Provide the [x, y] coordinate of the cell's center where the given text is located.  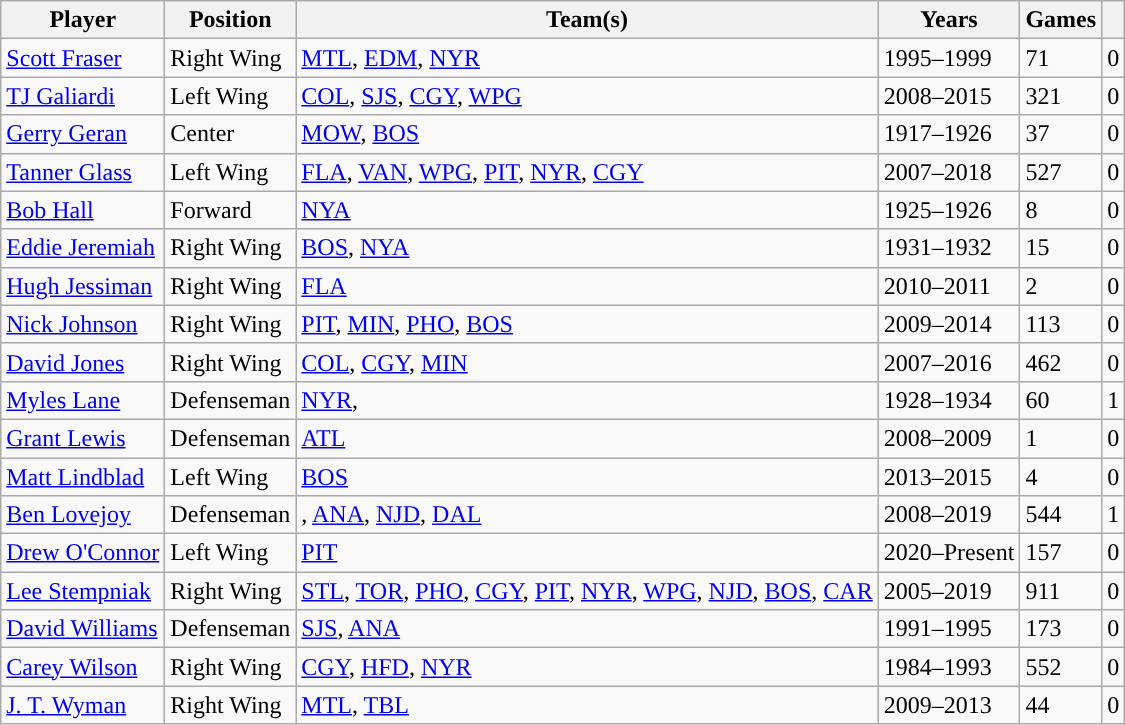
1984–1993 [949, 667]
BOS, NYA [587, 248]
Team(s) [587, 20]
Lee Stempniak [83, 591]
2008–2019 [949, 515]
Ben Lovejoy [83, 515]
, ANA, NJD, DAL [587, 515]
Hugh Jessiman [83, 286]
527 [1061, 172]
ATL [587, 438]
Grant Lewis [83, 438]
Drew O'Connor [83, 553]
173 [1061, 629]
Years [949, 20]
113 [1061, 324]
1925–1926 [949, 210]
1991–1995 [949, 629]
MTL, TBL [587, 705]
2010–2011 [949, 286]
COL, CGY, MIN [587, 362]
Forward [230, 210]
2 [1061, 286]
FLA, VAN, WPG, PIT, NYR, CGY [587, 172]
2008–2009 [949, 438]
2009–2014 [949, 324]
SJS, ANA [587, 629]
37 [1061, 134]
2007–2016 [949, 362]
PIT, MIN, PHO, BOS [587, 324]
462 [1061, 362]
1928–1934 [949, 400]
David Jones [83, 362]
2008–2015 [949, 96]
Gerry Geran [83, 134]
COL, SJS, CGY, WPG [587, 96]
Bob Hall [83, 210]
1917–1926 [949, 134]
Player [83, 20]
CGY, HFD, NYR [587, 667]
911 [1061, 591]
NYR, [587, 400]
Scott Fraser [83, 58]
Center [230, 134]
2020–Present [949, 553]
MTL, EDM, NYR [587, 58]
STL, TOR, PHO, CGY, PIT, NYR, WPG, NJD, BOS, CAR [587, 591]
321 [1061, 96]
Tanner Glass [83, 172]
4 [1061, 477]
Carey Wilson [83, 667]
71 [1061, 58]
FLA [587, 286]
8 [1061, 210]
Matt Lindblad [83, 477]
60 [1061, 400]
Eddie Jeremiah [83, 248]
15 [1061, 248]
552 [1061, 667]
David Williams [83, 629]
157 [1061, 553]
MOW, BOS [587, 134]
J. T. Wyman [83, 705]
TJ Galiardi [83, 96]
2007–2018 [949, 172]
NYA [587, 210]
2013–2015 [949, 477]
2009–2013 [949, 705]
1931–1932 [949, 248]
BOS [587, 477]
Myles Lane [83, 400]
1995–1999 [949, 58]
Position [230, 20]
44 [1061, 705]
Nick Johnson [83, 324]
544 [1061, 515]
Games [1061, 20]
PIT [587, 553]
2005–2019 [949, 591]
